Return the [X, Y] coordinate for the center point of the cell that contains the specified text.  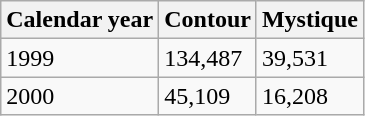
45,109 [208, 96]
Calendar year [80, 20]
Mystique [310, 20]
1999 [80, 58]
2000 [80, 96]
39,531 [310, 58]
16,208 [310, 96]
Contour [208, 20]
134,487 [208, 58]
